Pinpoint the cell where the given text exists, returning its [X, Y] midpoint coordinate. 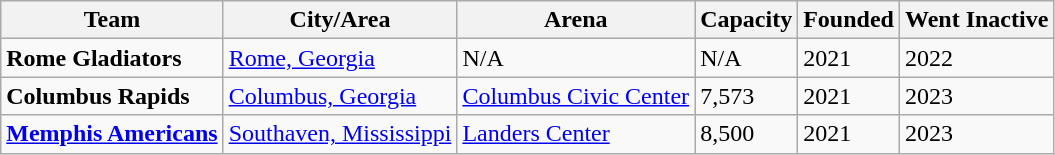
Rome Gladiators [112, 58]
Team [112, 20]
Memphis Americans [112, 134]
Founded [849, 20]
Rome, Georgia [340, 58]
Capacity [746, 20]
Southaven, Mississippi [340, 134]
2022 [976, 58]
Columbus Rapids [112, 96]
Columbus, Georgia [340, 96]
7,573 [746, 96]
Landers Center [576, 134]
8,500 [746, 134]
Arena [576, 20]
Columbus Civic Center [576, 96]
Went Inactive [976, 20]
City/Area [340, 20]
